Search for the cell housing the specified text and yield its [X, Y] center coordinate. 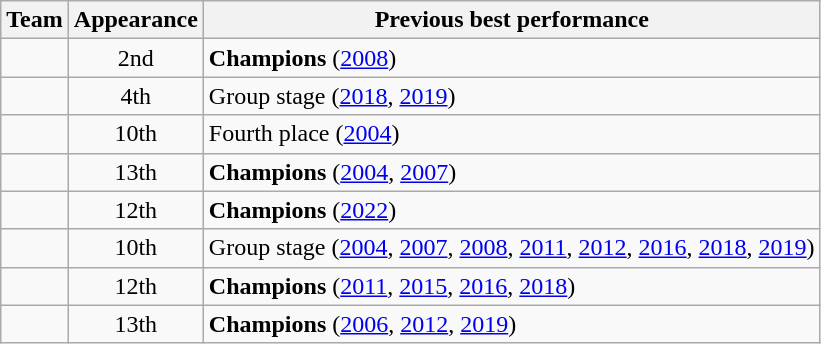
Previous best performance [512, 20]
Group stage (2004, 2007, 2008, 2011, 2012, 2016, 2018, 2019) [512, 248]
Champions (2006, 2012, 2019) [512, 324]
Champions (2004, 2007) [512, 172]
Appearance [136, 20]
Champions (2008) [512, 58]
Fourth place (2004) [512, 134]
Group stage (2018, 2019) [512, 96]
2nd [136, 58]
4th [136, 96]
Team [35, 20]
Champions (2011, 2015, 2016, 2018) [512, 286]
Champions (2022) [512, 210]
